Locate the cell with the specified text and output its [X, Y] center coordinate. 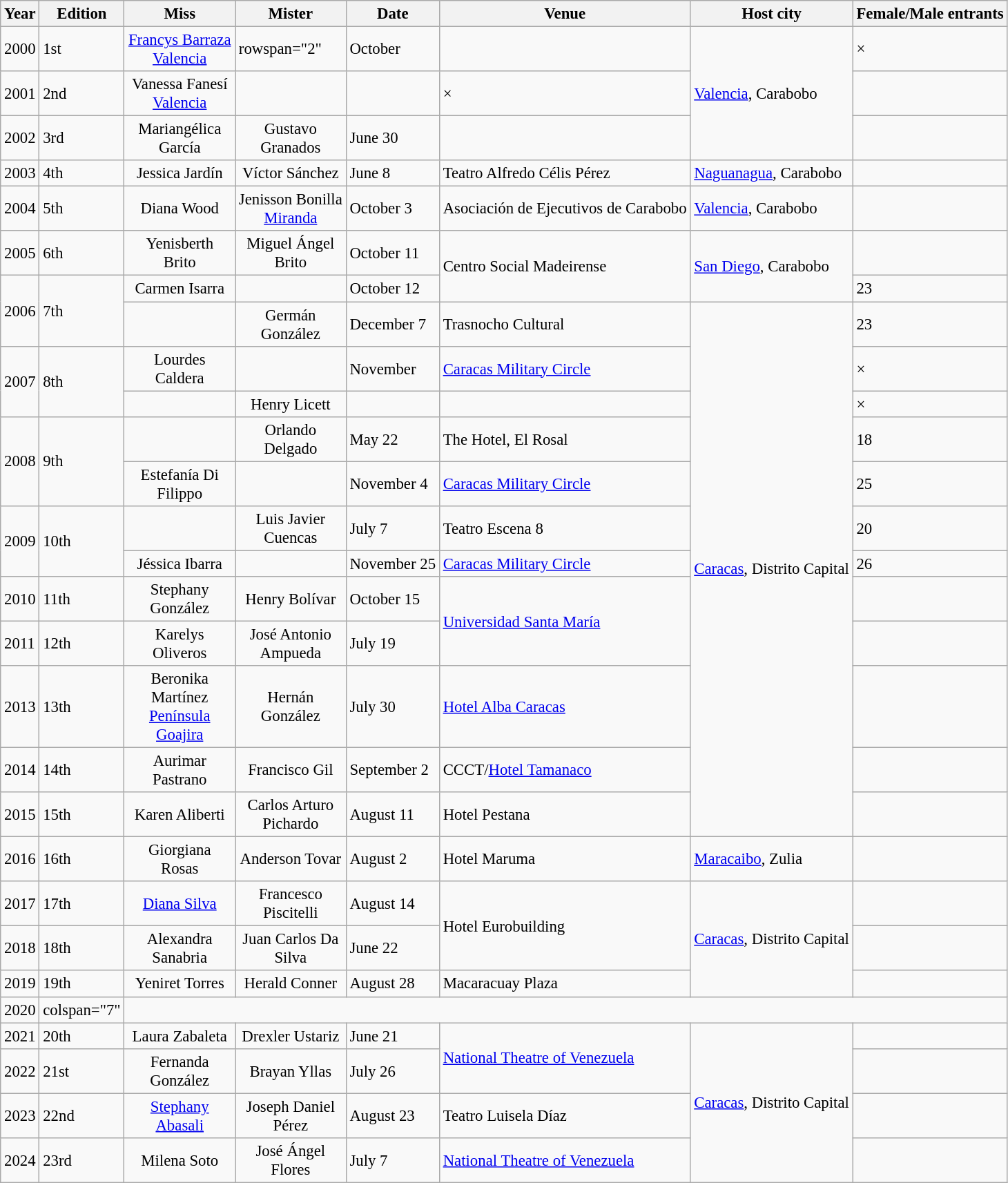
2024 [20, 1160]
14th [81, 771]
October 15 [392, 599]
Víctor Sánchez [291, 173]
October 11 [392, 253]
2005 [20, 253]
22nd [81, 1116]
Stephany González [180, 599]
Lourdes Caldera [180, 369]
15th [81, 815]
23rd [81, 1160]
2003 [20, 173]
2020 [20, 1010]
12th [81, 644]
Francesco Piscitelli [291, 903]
June 30 [392, 138]
2015 [20, 815]
Host city [772, 14]
Henry Licett [291, 404]
Vanessa Fanesí Valencia [180, 94]
6th [81, 253]
2014 [20, 771]
Jenisson Bonilla Miranda [291, 209]
2010 [20, 599]
Miguel Ángel Brito [291, 253]
José Ángel Flores [291, 1160]
7th [81, 311]
Germán González [291, 325]
Asociación de Ejecutivos de Carabobo [565, 209]
Diana Wood [180, 209]
2013 [20, 707]
November 4 [392, 483]
2022 [20, 1070]
June 22 [392, 949]
25 [930, 483]
August 11 [392, 815]
Macaracuay Plaza [565, 984]
2023 [20, 1116]
Hotel Alba Caracas [565, 707]
Hernán González [291, 707]
July 19 [392, 644]
Yenisberth Brito [180, 253]
June 8 [392, 173]
Estefanía Di Filippo [180, 483]
rowspan="2" [291, 50]
4th [81, 173]
colspan="7" [81, 1010]
Venue [565, 14]
Anderson Tovar [291, 859]
2001 [20, 94]
Hotel Pestana [565, 815]
August 2 [392, 859]
11th [81, 599]
Juan Carlos Da Silva [291, 949]
16th [81, 859]
9th [81, 461]
Edition [81, 14]
Teatro Alfredo Célis Pérez [565, 173]
2016 [20, 859]
Date [392, 14]
Herald Conner [291, 984]
2018 [20, 949]
26 [930, 564]
October 3 [392, 209]
October [392, 50]
Laura Zabaleta [180, 1036]
Alexandra Sanabria [180, 949]
Francisco Gil [291, 771]
20th [81, 1036]
2017 [20, 903]
Year [20, 14]
2006 [20, 311]
18 [930, 439]
Milena Soto [180, 1160]
Henry Bolívar [291, 599]
8th [81, 381]
Stephany Abasali [180, 1116]
Trasnocho Cultural [565, 325]
Luis Javier Cuencas [291, 529]
Karelys Oliveros [180, 644]
May 22 [392, 439]
2021 [20, 1036]
Naguanagua, Carabobo [772, 173]
June 21 [392, 1036]
Jéssica Ibarra [180, 564]
Carlos Arturo Pichardo [291, 815]
Jessica Jardín [180, 173]
Mariangélica García [180, 138]
2007 [20, 381]
Carmen Isarra [180, 289]
August 28 [392, 984]
July 30 [392, 707]
September 2 [392, 771]
José Antonio Ampueda [291, 644]
19th [81, 984]
August 14 [392, 903]
Drexler Ustariz [291, 1036]
18th [81, 949]
Orlando Delgado [291, 439]
July 26 [392, 1070]
2002 [20, 138]
Maracaibo, Zulia [772, 859]
The Hotel, El Rosal [565, 439]
2019 [20, 984]
17th [81, 903]
2nd [81, 94]
2004 [20, 209]
2008 [20, 461]
Karen Aliberti [180, 815]
Joseph Daniel Pérez [291, 1116]
Giorgiana Rosas [180, 859]
1st [81, 50]
Fernanda González [180, 1070]
13th [81, 707]
Hotel Maruma [565, 859]
Diana Silva [180, 903]
Universidad Santa María [565, 622]
Gustavo Granados [291, 138]
2000 [20, 50]
November [392, 369]
Centro Social Madeirense [565, 266]
San Diego, Carabobo [772, 266]
3rd [81, 138]
CCCT/Hotel Tamanaco [565, 771]
Francys Barraza Valencia [180, 50]
Yeniret Torres [180, 984]
21st [81, 1070]
November 25 [392, 564]
2009 [20, 541]
5th [81, 209]
Hotel Eurobuilding [565, 925]
Brayan Yllas [291, 1070]
2011 [20, 644]
December 7 [392, 325]
Beronika Martínez Península Goajira [180, 707]
Female/Male entrants [930, 14]
Teatro Escena 8 [565, 529]
August 23 [392, 1116]
Mister [291, 14]
20 [930, 529]
Miss [180, 14]
10th [81, 541]
October 12 [392, 289]
Aurimar Pastrano [180, 771]
Teatro Luisela Díaz [565, 1116]
